Extract the [x, y] coordinate from the center of the cell holding the provided text.  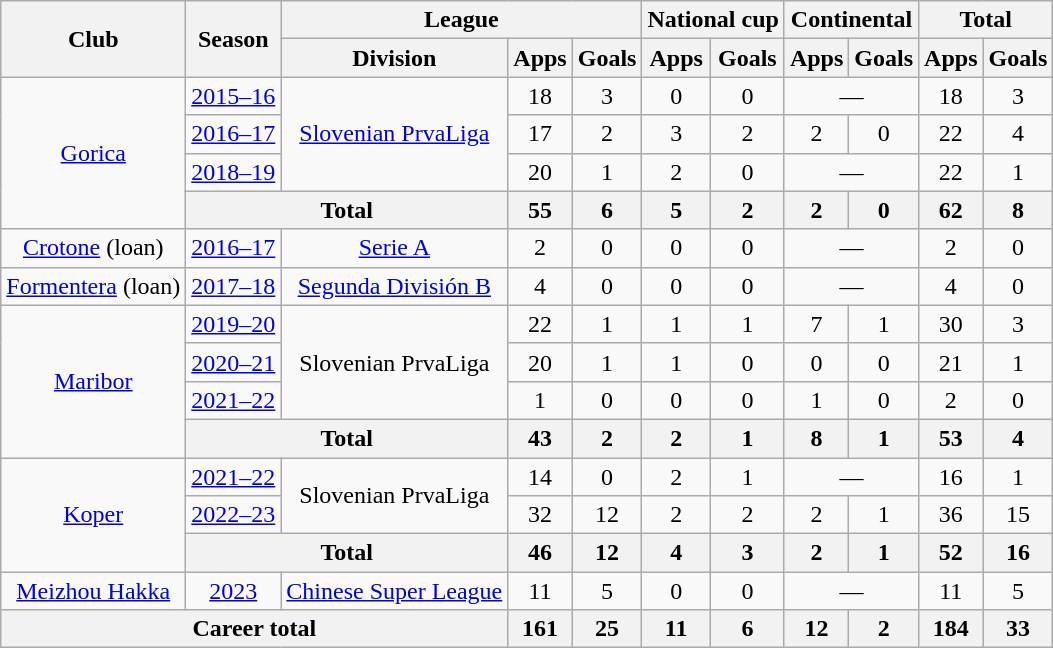
2015–16 [234, 96]
53 [951, 438]
Crotone (loan) [94, 248]
161 [540, 629]
Serie A [394, 248]
National cup [713, 20]
Meizhou Hakka [94, 591]
21 [951, 362]
Continental [851, 20]
2020–21 [234, 362]
Gorica [94, 153]
Koper [94, 515]
Season [234, 39]
2023 [234, 591]
7 [816, 324]
14 [540, 477]
15 [1018, 515]
46 [540, 553]
Chinese Super League [394, 591]
2018–19 [234, 172]
25 [607, 629]
Formentera (loan) [94, 286]
Club [94, 39]
Career total [254, 629]
League [462, 20]
30 [951, 324]
33 [1018, 629]
32 [540, 515]
62 [951, 210]
2017–18 [234, 286]
36 [951, 515]
55 [540, 210]
Maribor [94, 381]
43 [540, 438]
17 [540, 134]
2022–23 [234, 515]
2019–20 [234, 324]
Division [394, 58]
52 [951, 553]
Segunda División B [394, 286]
184 [951, 629]
